Scan for the cell matching the given text and deliver its (x, y) coordinate at center. 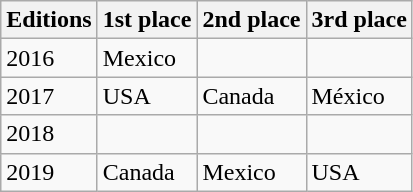
2016 (49, 58)
2019 (49, 172)
2nd place (252, 20)
2017 (49, 96)
1st place (147, 20)
2018 (49, 134)
3rd place (359, 20)
Editions (49, 20)
México (359, 96)
